Scan for the cell matching the given text and deliver its (x, y) coordinate at center. 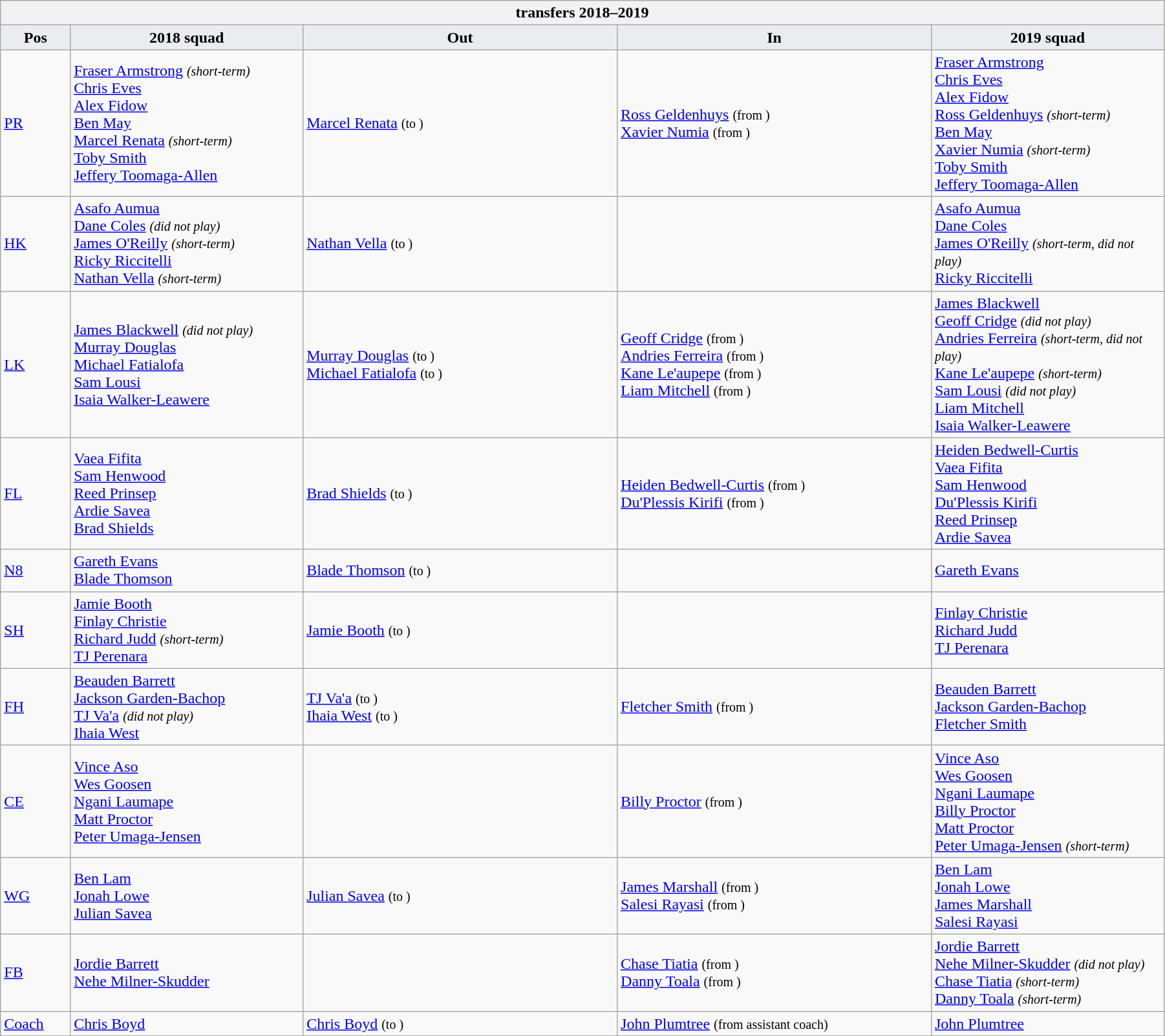
Ben Lam Jonah Lowe James Marshall Salesi Rayasi (1047, 896)
Ben Lam Jonah Lowe Julian Savea (187, 896)
Heiden Bedwell-Curtis Vaea Fifita Sam Henwood Du'Plessis Kirifi Reed Prinsep Ardie Savea (1047, 494)
HK (36, 244)
FL (36, 494)
Chase Tiatia (from ) Danny Toala (from ) (775, 972)
Geoff Cridge (from ) Andries Ferreira (from ) Kane Le'aupepe (from ) Liam Mitchell (from ) (775, 365)
In (775, 37)
Julian Savea (to ) (460, 896)
Blade Thomson (to ) (460, 570)
Beauden Barrett Jackson Garden-Bachop Fletcher Smith (1047, 707)
Nathan Vella (to ) (460, 244)
John Plumtree (1047, 1023)
transfers 2018–2019 (582, 13)
Ross Geldenhuys (from ) Xavier Numia (from ) (775, 123)
Asafo Aumua Dane Coles (did not play) James O'Reilly (short-term) Ricky Riccitelli Nathan Vella (short-term) (187, 244)
TJ Va'a (to ) Ihaia West (to ) (460, 707)
Finlay Christie Richard Judd TJ Perenara (1047, 629)
Marcel Renata (to ) (460, 123)
FB (36, 972)
James Blackwell (did not play) Murray Douglas Michael Fatialofa Sam Lousi Isaia Walker-Leawere (187, 365)
Vince Aso Wes Goosen Ngani Laumape Matt Proctor Peter Umaga-Jensen (187, 801)
Coach (36, 1023)
John Plumtree (from assistant coach) (775, 1023)
Vaea Fifita Sam Henwood Reed Prinsep Ardie Savea Brad Shields (187, 494)
Gareth Evans Blade Thomson (187, 570)
WG (36, 896)
SH (36, 629)
CE (36, 801)
Chris Boyd (to ) (460, 1023)
Beauden Barrett Jackson Garden-Bachop TJ Va'a (did not play) Ihaia West (187, 707)
2019 squad (1047, 37)
N8 (36, 570)
PR (36, 123)
Brad Shields (to ) (460, 494)
Chris Boyd (187, 1023)
Vince Aso Wes Goosen Ngani Laumape Billy Proctor Matt Proctor Peter Umaga-Jensen (short-term) (1047, 801)
Fraser Armstrong (short-term) Chris Eves Alex Fidow Ben May Marcel Renata (short-term) Toby Smith Jeffery Toomaga-Allen (187, 123)
2018 squad (187, 37)
Gareth Evans (1047, 570)
Jamie Booth (to ) (460, 629)
Jordie Barrett Nehe Milner-Skudder (187, 972)
LK (36, 365)
Jordie Barrett Nehe Milner-Skudder (did not play) Chase Tiatia (short-term) Danny Toala (short-term) (1047, 972)
Jamie Booth Finlay Christie Richard Judd (short-term) TJ Perenara (187, 629)
Murray Douglas (to ) Michael Fatialofa (to ) (460, 365)
Heiden Bedwell-Curtis (from ) Du'Plessis Kirifi (from ) (775, 494)
Fraser Armstrong Chris Eves Alex Fidow Ross Geldenhuys (short-term) Ben May Xavier Numia (short-term) Toby Smith Jeffery Toomaga-Allen (1047, 123)
Out (460, 37)
James Marshall (from ) Salesi Rayasi (from ) (775, 896)
Billy Proctor (from ) (775, 801)
Fletcher Smith (from ) (775, 707)
Asafo Aumua Dane Coles James O'Reilly (short-term, did not play) Ricky Riccitelli (1047, 244)
Pos (36, 37)
FH (36, 707)
